Return [x, y] of the center of cell containing provided text 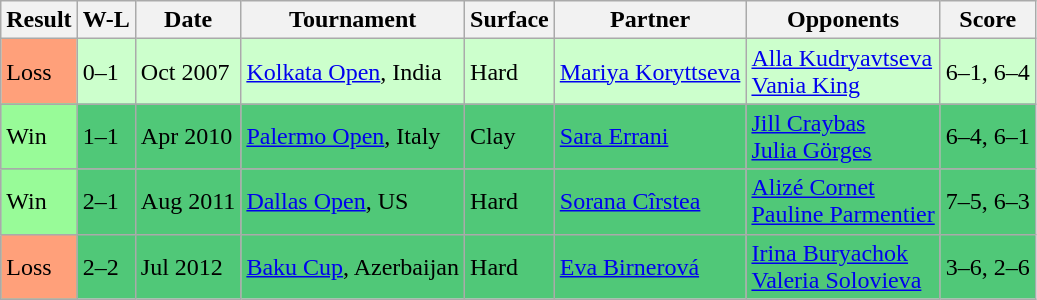
Oct 2007 [188, 72]
Irina Buryachok Valeria Solovieva [843, 266]
Clay [510, 136]
Apr 2010 [188, 136]
Sara Errani [650, 136]
Mariya Koryttseva [650, 72]
Score [988, 20]
Jill Craybas Julia Görges [843, 136]
Dallas Open, US [353, 202]
3–6, 2–6 [988, 266]
Surface [510, 20]
Partner [650, 20]
Baku Cup, Azerbaijan [353, 266]
Eva Birnerová [650, 266]
6–4, 6–1 [988, 136]
Result [39, 20]
0–1 [106, 72]
Jul 2012 [188, 266]
W-L [106, 20]
1–1 [106, 136]
6–1, 6–4 [988, 72]
2–1 [106, 202]
2–2 [106, 266]
Kolkata Open, India [353, 72]
Opponents [843, 20]
Palermo Open, Italy [353, 136]
Alla Kudryavtseva Vania King [843, 72]
Alizé Cornet Pauline Parmentier [843, 202]
Sorana Cîrstea [650, 202]
7–5, 6–3 [988, 202]
Tournament [353, 20]
Date [188, 20]
Aug 2011 [188, 202]
